Extract the [x, y] coordinate from the center of the cell holding the provided text.  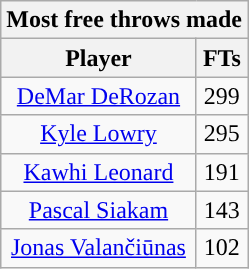
299 [222, 96]
191 [222, 172]
Kyle Lowry [98, 134]
295 [222, 134]
102 [222, 248]
DeMar DeRozan [98, 96]
Pascal Siakam [98, 210]
Most free throws made [124, 20]
Player [98, 58]
143 [222, 210]
Kawhi Leonard [98, 172]
FTs [222, 58]
Jonas Valančiūnas [98, 248]
